For the text-containing cell, return its midpoint in [X, Y] coordinate format. 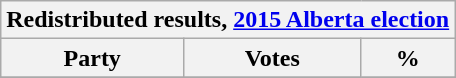
% [408, 58]
Redistributed results, 2015 Alberta election [228, 20]
Votes [272, 58]
Party [92, 58]
